Pinpoint the cell where the given text exists, returning its [x, y] midpoint coordinate. 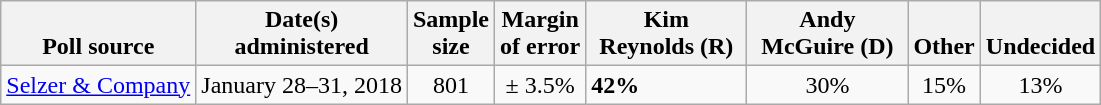
Samplesize [450, 34]
Undecided [1040, 34]
KimReynolds (R) [666, 34]
30% [828, 85]
Marginof error [540, 34]
AndyMcGuire (D) [828, 34]
801 [450, 85]
January 28–31, 2018 [302, 85]
Poll source [98, 34]
13% [1040, 85]
Date(s)administered [302, 34]
15% [944, 85]
Selzer & Company [98, 85]
± 3.5% [540, 85]
Other [944, 34]
42% [666, 85]
